Return (X, Y) of the center of cell containing provided text 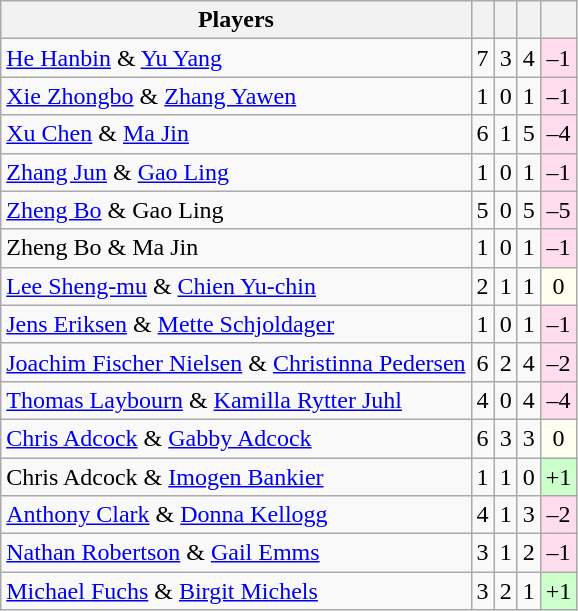
Zhang Jun & Gao Ling (236, 172)
Chris Adcock & Gabby Adcock (236, 438)
Nathan Robertson & Gail Emms (236, 553)
Xu Chen & Ma Jin (236, 134)
He Hanbin & Yu Yang (236, 58)
Michael Fuchs & Birgit Michels (236, 591)
Joachim Fischer Nielsen & Christinna Pedersen (236, 362)
Thomas Laybourn & Kamilla Rytter Juhl (236, 400)
Anthony Clark & Donna Kellogg (236, 515)
Jens Eriksen & Mette Schjoldager (236, 324)
Zheng Bo & Gao Ling (236, 210)
–5 (558, 210)
Xie Zhongbo & Zhang Yawen (236, 96)
Chris Adcock & Imogen Bankier (236, 477)
Zheng Bo & Ma Jin (236, 248)
7 (482, 58)
Players (236, 20)
Lee Sheng-mu & Chien Yu-chin (236, 286)
